For the text-containing cell, return its midpoint in [x, y] coordinate format. 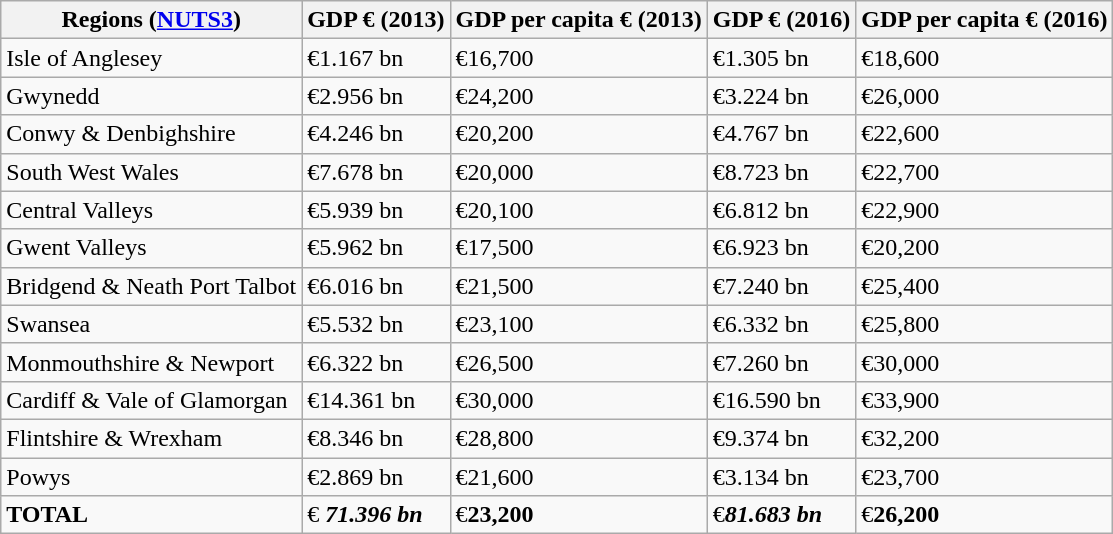
€6.812 bn [781, 210]
€24,200 [578, 96]
Powys [152, 477]
Cardiff & Vale of Glamorgan [152, 400]
€22,700 [984, 172]
TOTAL [152, 515]
€22,900 [984, 210]
€4.767 bn [781, 134]
€6.322 bn [376, 362]
Regions (NUTS3) [152, 20]
Monmouthshire & Newport [152, 362]
€3.224 bn [781, 96]
South West Wales [152, 172]
€20,100 [578, 210]
Gwynedd [152, 96]
€23,200 [578, 515]
€8.346 bn [376, 438]
GDP per capita € (2016) [984, 20]
€1.305 bn [781, 58]
€8.723 bn [781, 172]
€20,000 [578, 172]
€6.332 bn [781, 324]
Gwent Valleys [152, 248]
€1.167 bn [376, 58]
€21,500 [578, 286]
€33,900 [984, 400]
€26,200 [984, 515]
€21,600 [578, 477]
€5.939 bn [376, 210]
€81.683 bn [781, 515]
€ 71.396 bn [376, 515]
€5.532 bn [376, 324]
GDP € (2013) [376, 20]
€7.240 bn [781, 286]
€22,600 [984, 134]
€17,500 [578, 248]
€16,700 [578, 58]
€32,200 [984, 438]
Flintshire & Wrexham [152, 438]
€2.956 bn [376, 96]
€28,800 [578, 438]
€5.962 bn [376, 248]
€25,800 [984, 324]
€7.260 bn [781, 362]
Conwy & Denbighshire [152, 134]
GDP € (2016) [781, 20]
€2.869 bn [376, 477]
€4.246 bn [376, 134]
€7.678 bn [376, 172]
€26,000 [984, 96]
€23,700 [984, 477]
Isle of Anglesey [152, 58]
€25,400 [984, 286]
€6.016 bn [376, 286]
€6.923 bn [781, 248]
€18,600 [984, 58]
€23,100 [578, 324]
€14.361 bn [376, 400]
€3.134 bn [781, 477]
Bridgend & Neath Port Talbot [152, 286]
€16.590 bn [781, 400]
Swansea [152, 324]
GDP per capita € (2013) [578, 20]
Central Valleys [152, 210]
€9.374 bn [781, 438]
€26,500 [578, 362]
